Determine the [X, Y] coordinate at the center of the cell enclosing the given text.  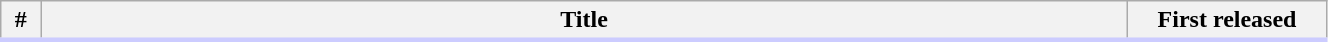
First released [1228, 21]
# [21, 21]
Title [584, 21]
